Determine the [X, Y] coordinate at the center of the cell enclosing the given text.  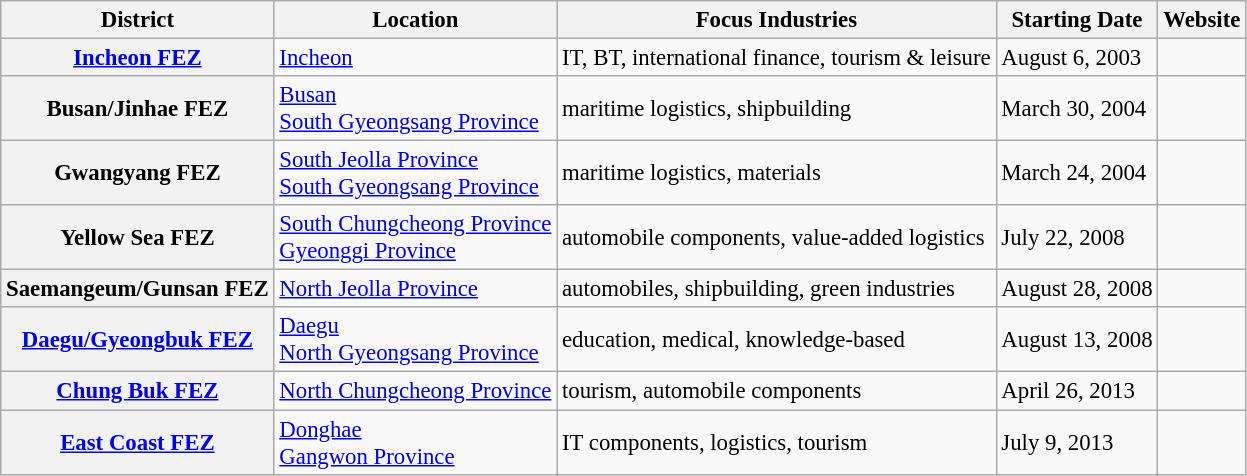
North Jeolla Province [416, 289]
South Chungcheong Province Gyeonggi Province [416, 238]
IT, BT, international finance, tourism & leisure [776, 58]
Website [1202, 20]
July 22, 2008 [1077, 238]
April 26, 2013 [1077, 391]
South Jeolla Province South Gyeongsang Province [416, 174]
Starting Date [1077, 20]
Daegu/Gyeongbuk FEZ [138, 340]
August 13, 2008 [1077, 340]
automobiles, shipbuilding, green industries [776, 289]
IT components, logistics, tourism [776, 442]
Incheon [416, 58]
Gwangyang FEZ [138, 174]
automobile components, value-added logistics [776, 238]
Donghae Gangwon Province [416, 442]
Focus Industries [776, 20]
March 30, 2004 [1077, 108]
maritime logistics, materials [776, 174]
Chung Buk FEZ [138, 391]
Saemangeum/Gunsan FEZ [138, 289]
Busan/Jinhae FEZ [138, 108]
Incheon FEZ [138, 58]
Location [416, 20]
East Coast FEZ [138, 442]
tourism, automobile components [776, 391]
August 6, 2003 [1077, 58]
Busan South Gyeongsang Province [416, 108]
August 28, 2008 [1077, 289]
Yellow Sea FEZ [138, 238]
Daegu North Gyeongsang Province [416, 340]
District [138, 20]
North Chungcheong Province [416, 391]
maritime logistics, shipbuilding [776, 108]
March 24, 2004 [1077, 174]
education, medical, knowledge-based [776, 340]
July 9, 2013 [1077, 442]
